Output the [x, y] coordinate of the center of the cell containing the given text.  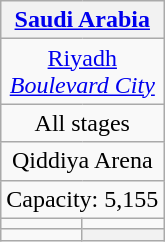
Saudi Arabia [82, 20]
All stages [82, 123]
Capacity: 5,155 [82, 199]
Qiddiya Arena [82, 161]
RiyadhBoulevard City [82, 72]
